Scan for the cell matching the given text and deliver its [X, Y] coordinate at center. 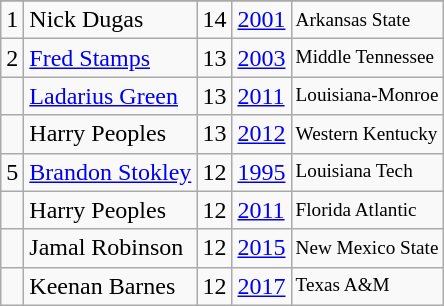
1995 [262, 172]
2012 [262, 134]
Louisiana Tech [367, 172]
2015 [262, 248]
Ladarius Green [110, 96]
2001 [262, 20]
14 [214, 20]
Florida Atlantic [367, 210]
Western Kentucky [367, 134]
Keenan Barnes [110, 286]
Jamal Robinson [110, 248]
Louisiana-Monroe [367, 96]
Texas A&M [367, 286]
Brandon Stokley [110, 172]
1 [12, 20]
Arkansas State [367, 20]
2017 [262, 286]
Nick Dugas [110, 20]
Fred Stamps [110, 58]
2003 [262, 58]
5 [12, 172]
Middle Tennessee [367, 58]
2 [12, 58]
New Mexico State [367, 248]
